Capture the cell that displays the provided text and extract its (X, Y) central coordinate. 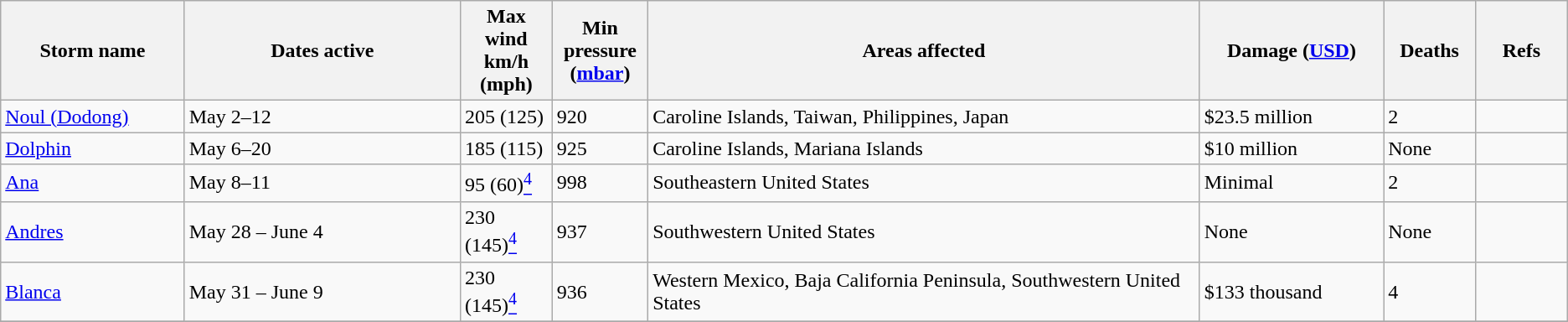
925 (600, 148)
Caroline Islands, Taiwan, Philippines, Japan (925, 117)
95 (60)4 (507, 183)
May 31 – June 9 (322, 292)
Western Mexico, Baja California Peninsula, Southwestern United States (925, 292)
Noul (Dodong) (92, 117)
937 (600, 231)
May 2–12 (322, 117)
May 28 – June 4 (322, 231)
Blanca (92, 292)
May 6–20 (322, 148)
Dates active (322, 50)
Andres (92, 231)
$23.5 million (1292, 117)
185 (115) (507, 148)
Caroline Islands, Mariana Islands (925, 148)
Max wind km/h (mph) (507, 50)
920 (600, 117)
Southeastern United States (925, 183)
4 (1430, 292)
Areas affected (925, 50)
205 (125) (507, 117)
Deaths (1430, 50)
Southwestern United States (925, 231)
Storm name (92, 50)
Damage (USD) (1292, 50)
Ana (92, 183)
998 (600, 183)
Refs (1521, 50)
$10 million (1292, 148)
Min pressure (mbar) (600, 50)
$133 thousand (1292, 292)
Dolphin (92, 148)
May 8–11 (322, 183)
Minimal (1292, 183)
936 (600, 292)
